Find where the given text appears and provide that cell's center as [x, y] coordinate. 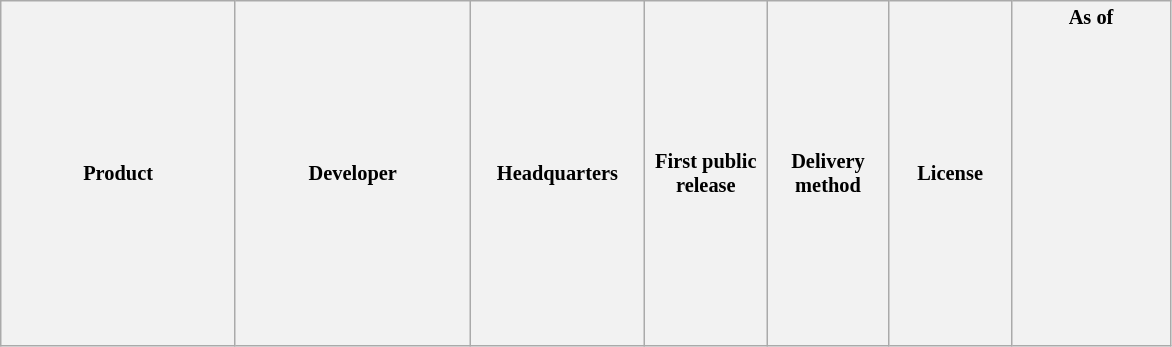
License [950, 173]
Headquarters [558, 173]
As of [1091, 173]
Product [118, 173]
First public release [706, 173]
Developer [352, 173]
Delivery method [828, 173]
